Scan for the cell matching the given text and deliver its [X, Y] coordinate at center. 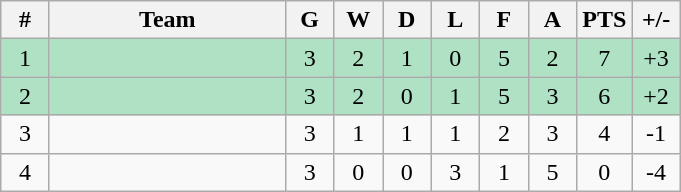
D [406, 20]
+2 [656, 96]
A [552, 20]
L [456, 20]
G [310, 20]
+3 [656, 58]
-1 [656, 134]
PTS [604, 20]
W [358, 20]
# [26, 20]
Team [167, 20]
7 [604, 58]
-4 [656, 172]
F [504, 20]
+/- [656, 20]
6 [604, 96]
